Extract the [X, Y] coordinate from the center of the cell holding the provided text.  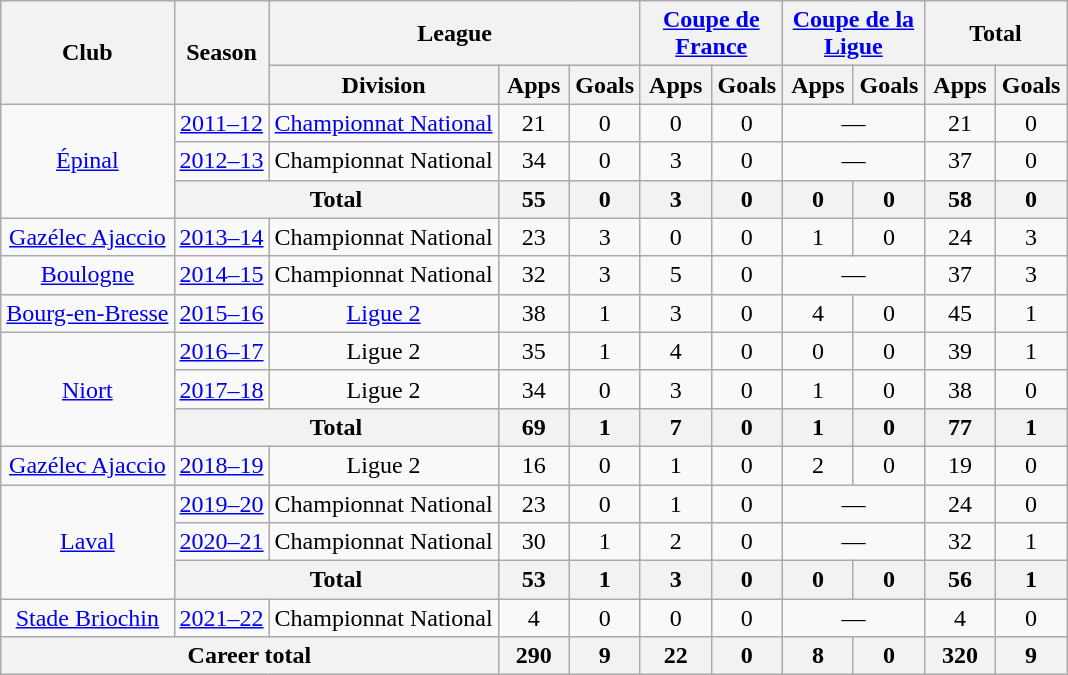
2015–16 [222, 313]
39 [960, 351]
320 [960, 656]
Laval [88, 541]
56 [960, 580]
16 [534, 465]
Bourg-en-Bresse [88, 313]
Club [88, 52]
League [454, 34]
35 [534, 351]
2020–21 [222, 542]
Season [222, 52]
Career total [250, 656]
Coupe de la Ligue [853, 34]
22 [676, 656]
2017–18 [222, 389]
2019–20 [222, 503]
5 [676, 275]
Épinal [88, 161]
53 [534, 580]
Division [384, 85]
2016–17 [222, 351]
69 [534, 427]
Stade Briochin [88, 618]
2012–13 [222, 161]
58 [960, 199]
2014–15 [222, 275]
290 [534, 656]
Boulogne [88, 275]
45 [960, 313]
2021–22 [222, 618]
2011–12 [222, 123]
8 [818, 656]
77 [960, 427]
2018–19 [222, 465]
Coupe de France [711, 34]
19 [960, 465]
30 [534, 542]
7 [676, 427]
55 [534, 199]
2013–14 [222, 237]
Niort [88, 389]
